Identify which cell holds the provided text, then report its [x, y] central coordinate. 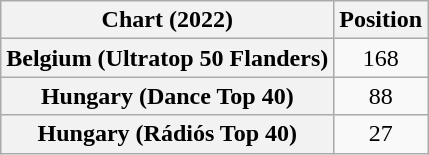
27 [381, 134]
Hungary (Dance Top 40) [168, 96]
Position [381, 20]
Hungary (Rádiós Top 40) [168, 134]
Chart (2022) [168, 20]
88 [381, 96]
168 [381, 58]
Belgium (Ultratop 50 Flanders) [168, 58]
